Identify which cell holds the provided text, then report its (x, y) central coordinate. 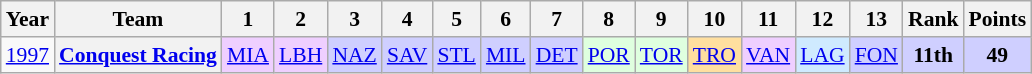
7 (557, 19)
LBH (300, 55)
1 (248, 19)
SAV (408, 55)
2 (300, 19)
Points (998, 19)
8 (609, 19)
MIL (506, 55)
10 (714, 19)
POR (609, 55)
FON (876, 55)
DET (557, 55)
Rank (934, 19)
4 (408, 19)
VAN (768, 55)
11 (768, 19)
NAZ (354, 55)
5 (456, 19)
MIA (248, 55)
Team (138, 19)
6 (506, 19)
12 (822, 19)
LAG (822, 55)
11th (934, 55)
13 (876, 19)
STL (456, 55)
TRO (714, 55)
1997 (28, 55)
3 (354, 19)
Conquest Racing (138, 55)
TOR (662, 55)
Year (28, 19)
49 (998, 55)
9 (662, 19)
